Scan for the cell matching the given text and deliver its [X, Y] coordinate at center. 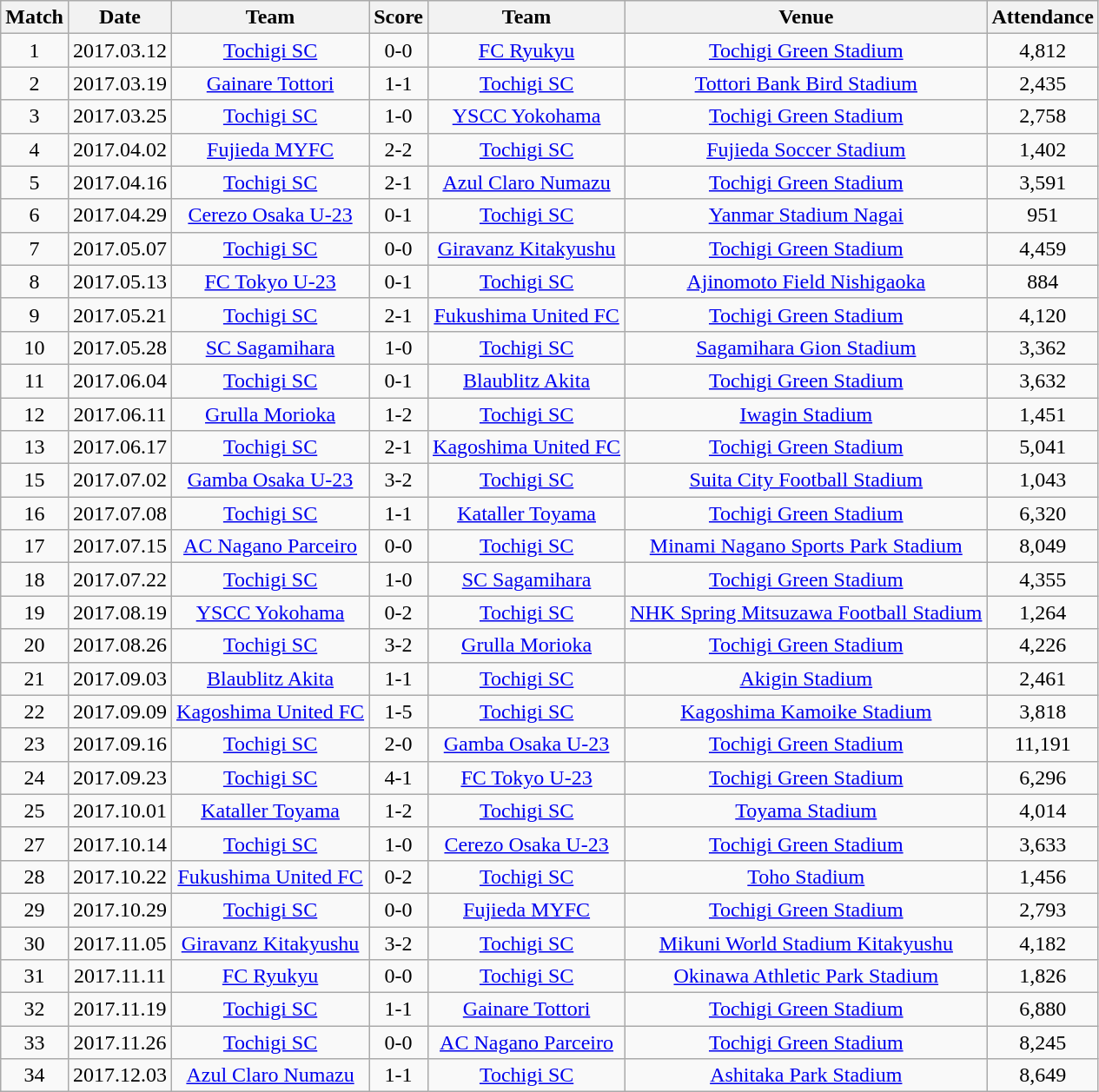
2017.05.21 [120, 314]
6,320 [1043, 513]
6,880 [1043, 1009]
Toho Stadium [806, 877]
3 [35, 116]
2017.06.11 [120, 414]
4-1 [399, 778]
5,041 [1043, 447]
2,461 [1043, 678]
2017.05.13 [120, 281]
28 [35, 877]
27 [35, 844]
2017.11.26 [120, 1042]
13 [35, 447]
2017.07.02 [120, 480]
16 [35, 513]
9 [35, 314]
Okinawa Athletic Park Stadium [806, 976]
2017.03.19 [120, 83]
2017.03.25 [120, 116]
NHK Spring Mitsuzawa Football Stadium [806, 612]
Attendance [1043, 17]
12 [35, 414]
1,043 [1043, 480]
31 [35, 976]
4,226 [1043, 645]
Yanmar Stadium Nagai [806, 215]
20 [35, 645]
2017.04.29 [120, 215]
25 [35, 811]
2017.10.22 [120, 877]
32 [35, 1009]
2017.05.28 [120, 347]
3,632 [1043, 381]
18 [35, 579]
1-5 [399, 711]
Ashitaka Park Stadium [806, 1075]
Tottori Bank Bird Stadium [806, 83]
19 [35, 612]
Date [120, 17]
23 [35, 745]
4,182 [1043, 943]
1,402 [1043, 149]
2017.09.23 [120, 778]
2017.11.11 [120, 976]
3,818 [1043, 711]
2017.12.03 [120, 1075]
29 [35, 910]
2017.10.14 [120, 844]
884 [1043, 281]
2017.11.05 [120, 943]
Mikuni World Stadium Kitakyushu [806, 943]
1,826 [1043, 976]
4,355 [1043, 579]
2017.10.29 [120, 910]
2017.09.03 [120, 678]
6,296 [1043, 778]
4,014 [1043, 811]
2017.04.02 [120, 149]
24 [35, 778]
2,793 [1043, 910]
2017.09.09 [120, 711]
2,758 [1043, 116]
8 [35, 281]
Venue [806, 17]
951 [1043, 215]
33 [35, 1042]
4,120 [1043, 314]
Score [399, 17]
2017.08.26 [120, 645]
2017.07.22 [120, 579]
11,191 [1043, 745]
2017.07.08 [120, 513]
11 [35, 381]
22 [35, 711]
2 [35, 83]
17 [35, 546]
Minami Nagano Sports Park Stadium [806, 546]
1,456 [1043, 877]
3,633 [1043, 844]
8,049 [1043, 546]
7 [35, 248]
Toyama Stadium [806, 811]
2017.09.16 [120, 745]
8,649 [1043, 1075]
2017.10.01 [120, 811]
2-2 [399, 149]
Akigin Stadium [806, 678]
1,264 [1043, 612]
Kagoshima Kamoike Stadium [806, 711]
Iwagin Stadium [806, 414]
2017.07.15 [120, 546]
4 [35, 149]
15 [35, 480]
30 [35, 943]
4,459 [1043, 248]
34 [35, 1075]
2017.06.17 [120, 447]
Sagamihara Gion Stadium [806, 347]
2017.06.04 [120, 381]
3,591 [1043, 182]
Fujieda Soccer Stadium [806, 149]
2017.08.19 [120, 612]
6 [35, 215]
2017.03.12 [120, 50]
4,812 [1043, 50]
8,245 [1043, 1042]
2-0 [399, 745]
10 [35, 347]
5 [35, 182]
2017.05.07 [120, 248]
2,435 [1043, 83]
21 [35, 678]
2017.11.19 [120, 1009]
Suita City Football Stadium [806, 480]
1 [35, 50]
Ajinomoto Field Nishigaoka [806, 281]
2017.04.16 [120, 182]
1,451 [1043, 414]
Match [35, 17]
3,362 [1043, 347]
